Provide the (x, y) coordinate of the cell's center where the given text is located.  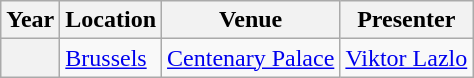
Viktor Lazlo (406, 58)
Venue (251, 20)
Brussels (111, 58)
Centenary Palace (251, 58)
Presenter (406, 20)
Year (30, 20)
Location (111, 20)
